Locate the cell with the specified text and output its [X, Y] center coordinate. 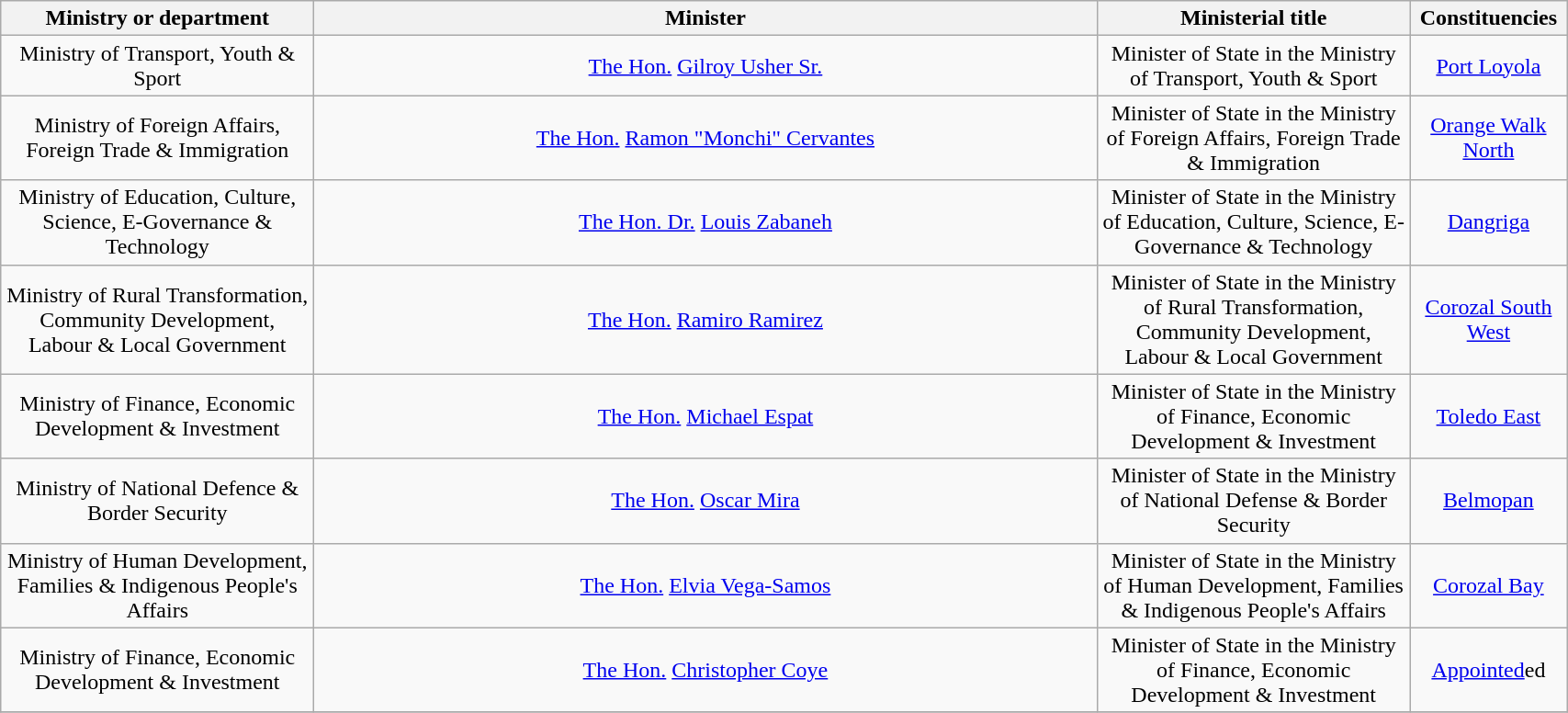
The Hon. Gilroy Usher Sr. [705, 66]
The Hon. Dr. Louis Zabaneh [705, 222]
The Hon. Oscar Mira [705, 501]
Ministerial title [1253, 18]
Ministry of Foreign Affairs, Foreign Trade & Immigration [158, 138]
Minister of State in the Ministry of Human Development, Families & Indigenous People's Affairs [1253, 585]
The Hon. Ramiro Ramirez [705, 320]
Minister of State in the Ministry of Foreign Affairs, Foreign Trade & Immigration [1253, 138]
Toledo East [1488, 416]
The Hon. Michael Espat [705, 416]
Minister of State in the Ministry of Rural Transformation, Community Development, Labour & Local Government [1253, 320]
Ministry of Rural Transformation, Community Development, Labour & Local Government [158, 320]
The Hon. Christopher Coye [705, 670]
Minister [705, 18]
Port Loyola [1488, 66]
Minister of State in the Ministry of National Defense & Border Security [1253, 501]
The Hon. Ramon "Monchi" Cervantes [705, 138]
Minister of State in the Ministry of Transport, Youth & Sport [1253, 66]
Corozal Bay [1488, 585]
The Hon. Elvia Vega-Samos [705, 585]
Belmopan [1488, 501]
Ministry of National Defence & Border Security [158, 501]
Constituencies [1488, 18]
Corozal South West [1488, 320]
Ministry or department [158, 18]
Appointeded [1488, 670]
Ministry of Human Development, Families & Indigenous People's Affairs [158, 585]
Ministry of Transport, Youth & Sport [158, 66]
Orange Walk North [1488, 138]
Dangriga [1488, 222]
Ministry of Education, Culture, Science, E-Governance & Technology [158, 222]
Minister of State in the Ministry of Education, Culture, Science, E-Governance & Technology [1253, 222]
